Detect which cell encompasses the target text, then output its [x, y] center coordinate. 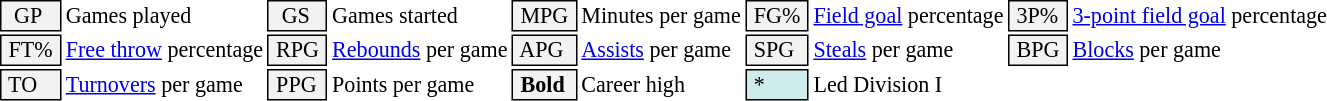
MPG [544, 16]
APG [544, 50]
Career high [661, 85]
Points per game [420, 85]
Free throw percentage [164, 50]
BPG [1038, 50]
Led Division I [908, 85]
Turnovers per game [164, 85]
Rebounds per game [420, 50]
3P% [1038, 16]
FT% [30, 50]
Bold [544, 85]
* [777, 85]
GP [30, 16]
PPG [298, 85]
Games played [164, 16]
TO [30, 85]
RPG [298, 50]
Steals per game [908, 50]
Minutes per game [661, 16]
Field goal percentage [908, 16]
GS [298, 16]
Games started [420, 16]
Assists per game [661, 50]
FG% [777, 16]
SPG [777, 50]
